Find where the given text appears and provide that cell's center as [X, Y] coordinate. 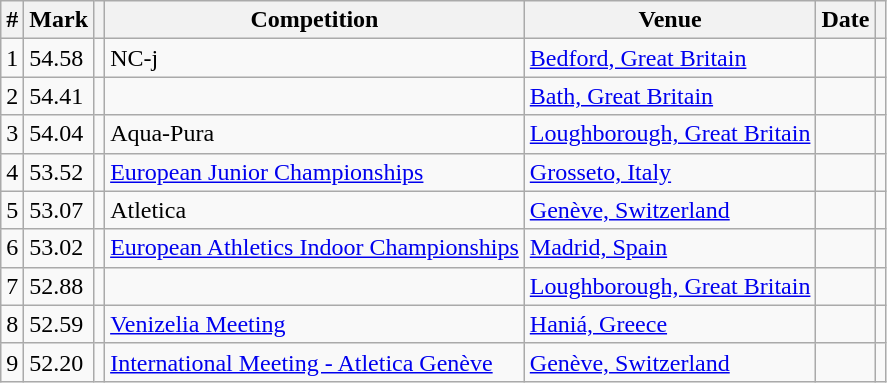
European Athletics Indoor Championships [315, 248]
54.58 [59, 58]
7 [12, 286]
Madrid, Spain [670, 248]
European Junior Championships [315, 172]
52.20 [59, 362]
Date [846, 20]
1 [12, 58]
Bath, Great Britain [670, 96]
5 [12, 210]
3 [12, 134]
International Meeting - Atletica Genève [315, 362]
# [12, 20]
53.02 [59, 248]
2 [12, 96]
Mark [59, 20]
54.04 [59, 134]
53.07 [59, 210]
Aqua-Pura [315, 134]
Grosseto, Italy [670, 172]
Venue [670, 20]
54.41 [59, 96]
Atletica [315, 210]
53.52 [59, 172]
Competition [315, 20]
Bedford, Great Britain [670, 58]
52.59 [59, 324]
Venizelia Meeting [315, 324]
52.88 [59, 286]
NC-j [315, 58]
Haniá, Greece [670, 324]
9 [12, 362]
4 [12, 172]
6 [12, 248]
8 [12, 324]
